Output the [x, y] coordinate of the center of the cell containing the given text.  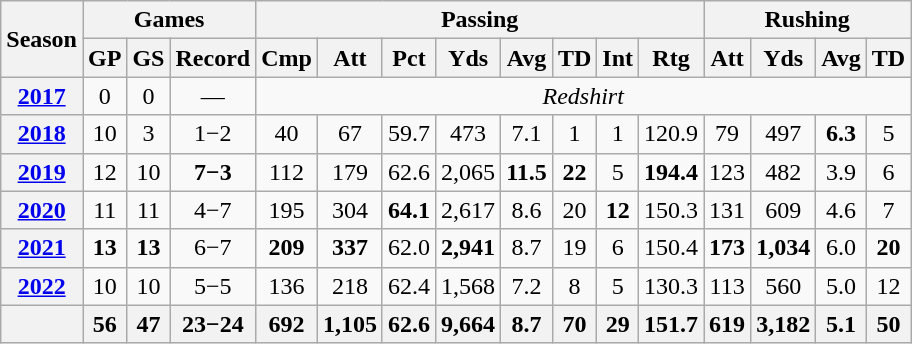
619 [728, 324]
195 [287, 210]
6.0 [842, 248]
120.9 [672, 134]
67 [350, 134]
2,065 [468, 172]
Rtg [672, 58]
7 [888, 210]
113 [728, 286]
482 [784, 172]
2017 [42, 96]
22 [574, 172]
Int [618, 58]
1,034 [784, 248]
7.2 [527, 286]
337 [350, 248]
7.1 [527, 134]
19 [574, 248]
Rushing [808, 20]
5.1 [842, 324]
GS [148, 58]
8.6 [527, 210]
64.1 [408, 210]
2019 [42, 172]
5.0 [842, 286]
Pct [408, 58]
692 [287, 324]
70 [574, 324]
62.4 [408, 286]
11.5 [527, 172]
6−7 [213, 248]
4−7 [213, 210]
497 [784, 134]
62.0 [408, 248]
29 [618, 324]
3.9 [842, 172]
Record [213, 58]
50 [888, 324]
2021 [42, 248]
8 [574, 286]
Redshirt [584, 96]
9,664 [468, 324]
130.3 [672, 286]
79 [728, 134]
Cmp [287, 58]
7−3 [213, 172]
131 [728, 210]
47 [148, 324]
179 [350, 172]
Season [42, 39]
473 [468, 134]
1,105 [350, 324]
Passing [480, 20]
209 [287, 248]
— [213, 96]
304 [350, 210]
150.4 [672, 248]
173 [728, 248]
151.7 [672, 324]
609 [784, 210]
59.7 [408, 134]
2,617 [468, 210]
56 [104, 324]
2,941 [468, 248]
2020 [42, 210]
112 [287, 172]
6.3 [842, 134]
1−2 [213, 134]
Games [168, 20]
136 [287, 286]
560 [784, 286]
3,182 [784, 324]
23−24 [213, 324]
150.3 [672, 210]
123 [728, 172]
4.6 [842, 210]
2022 [42, 286]
3 [148, 134]
194.4 [672, 172]
5−5 [213, 286]
GP [104, 58]
1,568 [468, 286]
2018 [42, 134]
218 [350, 286]
40 [287, 134]
